Identify which cell holds the provided text, then report its (x, y) central coordinate. 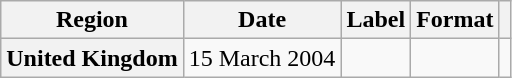
United Kingdom (92, 58)
Label (376, 20)
Date (262, 20)
Region (92, 20)
Format (455, 20)
15 March 2004 (262, 58)
